For the text-containing cell, return its midpoint in (x, y) coordinate format. 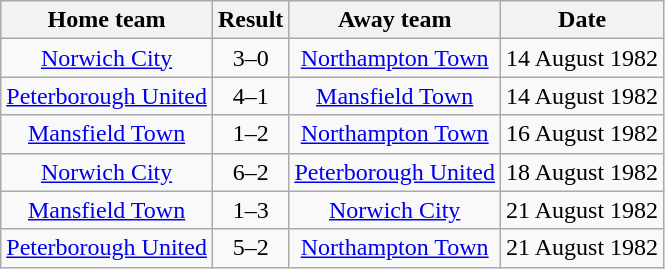
3–0 (250, 58)
18 August 1982 (582, 172)
5–2 (250, 248)
6–2 (250, 172)
1–2 (250, 134)
16 August 1982 (582, 134)
1–3 (250, 210)
Home team (107, 20)
Date (582, 20)
Away team (395, 20)
4–1 (250, 96)
Result (250, 20)
